Find where the given text appears and provide that cell's center as (X, Y) coordinate. 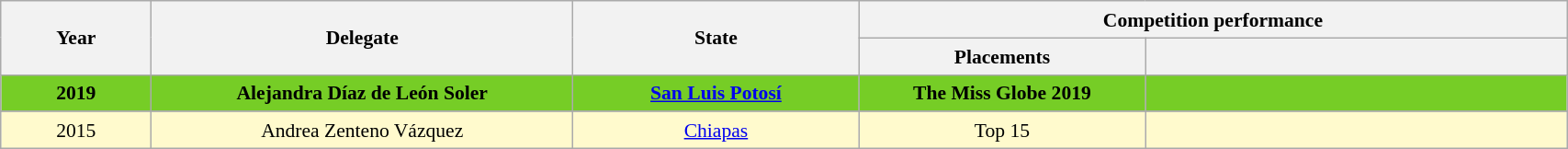
Chiapas (716, 131)
Delegate (362, 38)
2019 (76, 93)
Alejandra Díaz de León Soler (362, 93)
San Luis Potosí (716, 93)
Competition performance (1213, 19)
State (716, 38)
Placements (1001, 56)
Top 15 (1001, 131)
Year (76, 38)
Andrea Zenteno Vázquez (362, 131)
The Miss Globe 2019 (1001, 93)
2015 (76, 131)
